Find where the given text appears and provide that cell's center as (x, y) coordinate. 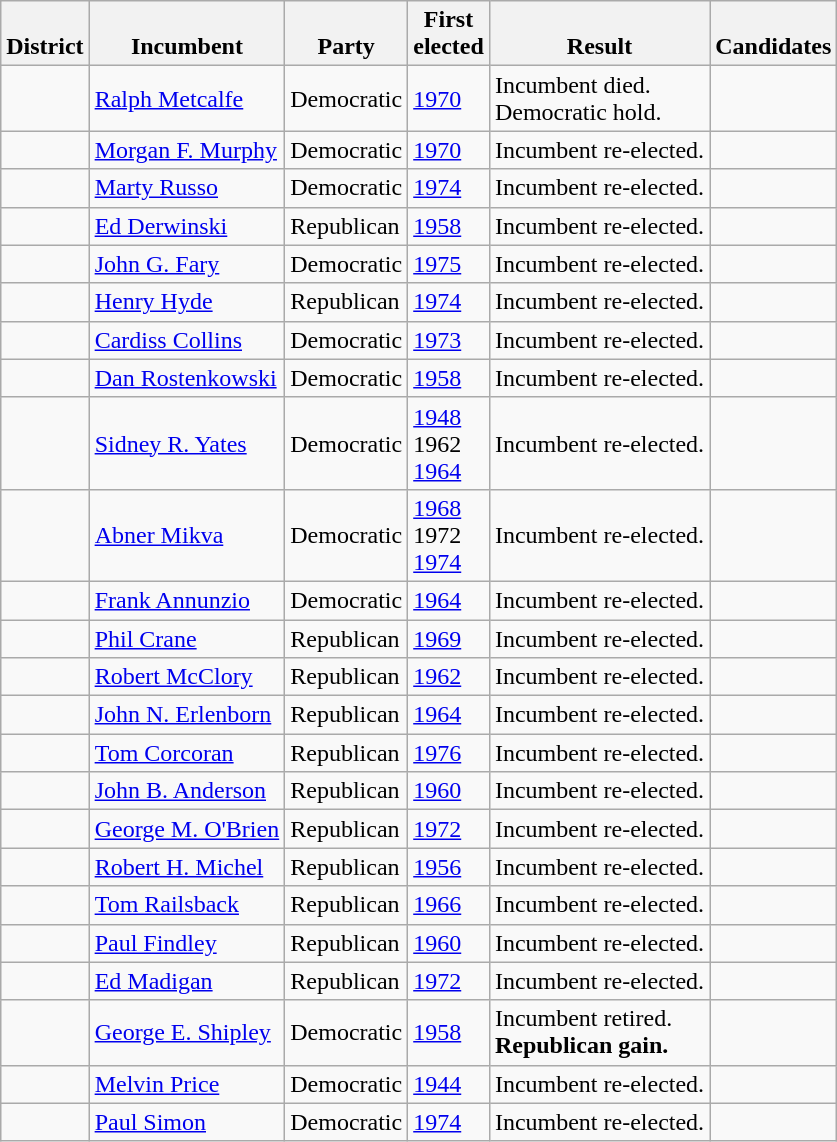
Tom Railsback (187, 905)
Melvin Price (187, 1084)
1975 (449, 264)
Ralph Metcalfe (187, 98)
George M. O'Brien (187, 829)
1944 (449, 1084)
Incumbent died.Democratic hold. (599, 98)
Frank Annunzio (187, 600)
John N. Erlenborn (187, 715)
Marty Russo (187, 188)
Cardiss Collins (187, 340)
19681972 1974 (449, 535)
Candidates (774, 34)
Result (599, 34)
Ed Madigan (187, 981)
1973 (449, 340)
George E. Shipley (187, 1032)
Phil Crane (187, 639)
Party (346, 34)
Paul Findley (187, 943)
19481962 1964 (449, 443)
1962 (449, 677)
1966 (449, 905)
John B. Anderson (187, 791)
District (45, 34)
Firstelected (449, 34)
1956 (449, 867)
1976 (449, 753)
Incumbent (187, 34)
Robert McClory (187, 677)
John G. Fary (187, 264)
Sidney R. Yates (187, 443)
Robert H. Michel (187, 867)
Morgan F. Murphy (187, 150)
Incumbent retired.Republican gain. (599, 1032)
Abner Mikva (187, 535)
Tom Corcoran (187, 753)
Henry Hyde (187, 302)
1969 (449, 639)
Ed Derwinski (187, 226)
Paul Simon (187, 1122)
Dan Rostenkowski (187, 378)
